For the text-containing cell, return its midpoint in (x, y) coordinate format. 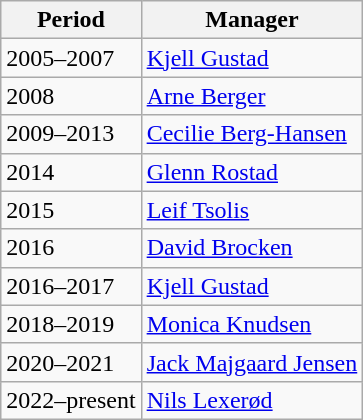
Manager (252, 20)
Leif Tsolis (252, 210)
2008 (71, 96)
2016–2017 (71, 286)
2020–2021 (71, 362)
2016 (71, 248)
Period (71, 20)
2009–2013 (71, 134)
2022–present (71, 400)
2018–2019 (71, 324)
2005–2007 (71, 58)
Jack Majgaard Jensen (252, 362)
Glenn Rostad (252, 172)
Cecilie Berg-Hansen (252, 134)
2014 (71, 172)
Nils Lexerød (252, 400)
Monica Knudsen (252, 324)
2015 (71, 210)
Arne Berger (252, 96)
David Brocken (252, 248)
